From the cell containing the given text, extract its center point as [x, y] coordinate. 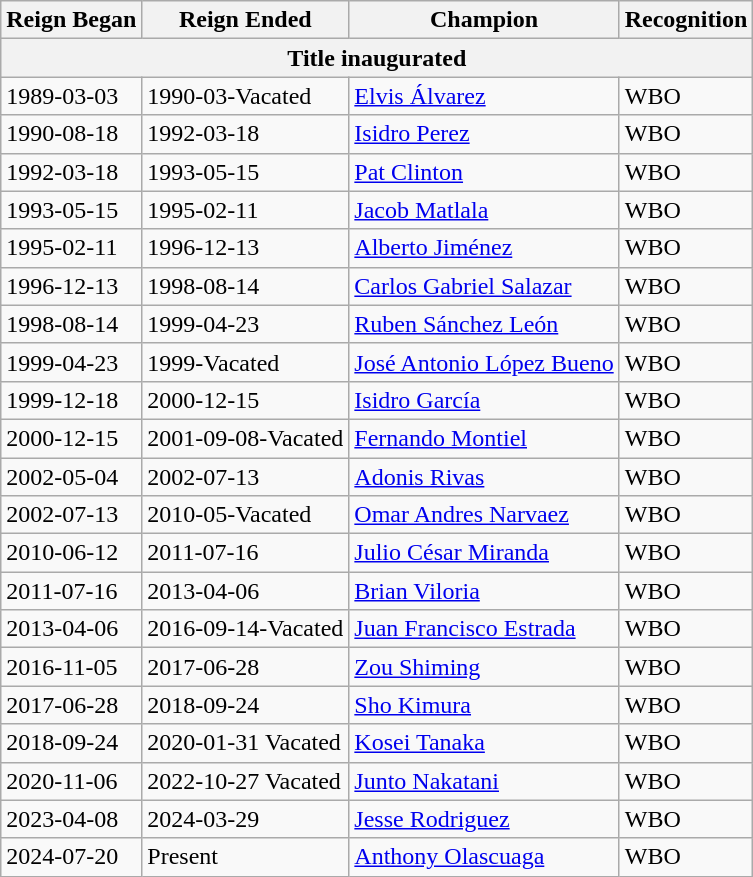
Reign Ended [246, 20]
2002-05-04 [72, 477]
1990-08-18 [72, 134]
2001-09-08-Vacated [246, 438]
Zou Shiming [484, 667]
2023-04-08 [72, 819]
Elvis Álvarez [484, 96]
2010-06-12 [72, 553]
José Antonio López Bueno [484, 362]
Kosei Tanaka [484, 743]
2022-10-27 Vacated [246, 781]
Pat Clinton [484, 172]
Champion [484, 20]
Isidro García [484, 400]
1989-03-03 [72, 96]
Present [246, 857]
Omar Andres Narvaez [484, 515]
Jacob Matlala [484, 210]
2010-05-Vacated [246, 515]
Ruben Sánchez León [484, 324]
Alberto Jiménez [484, 248]
Anthony Olascuaga [484, 857]
2016-11-05 [72, 667]
Recognition [686, 20]
Brian Viloria [484, 591]
1999-12-18 [72, 400]
2020-11-06 [72, 781]
1999-Vacated [246, 362]
2020-01-31 Vacated [246, 743]
Fernando Montiel [484, 438]
Isidro Perez [484, 134]
Adonis Rivas [484, 477]
Carlos Gabriel Salazar [484, 286]
Junto Nakatani [484, 781]
1990-03-Vacated [246, 96]
2024-03-29 [246, 819]
Sho Kimura [484, 705]
Juan Francisco Estrada [484, 629]
2016-09-14-Vacated [246, 629]
2024-07-20 [72, 857]
Reign Began [72, 20]
Julio César Miranda [484, 553]
Jesse Rodriguez [484, 819]
Title inaugurated [377, 58]
